Search for the cell housing the specified text and yield its [x, y] center coordinate. 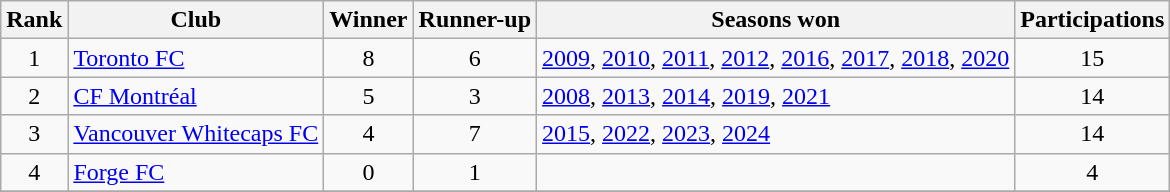
Runner-up [475, 20]
2008, 2013, 2014, 2019, 2021 [776, 96]
Seasons won [776, 20]
0 [368, 172]
Toronto FC [196, 58]
Participations [1092, 20]
2 [34, 96]
7 [475, 134]
CF Montréal [196, 96]
5 [368, 96]
8 [368, 58]
Winner [368, 20]
2015, 2022, 2023, 2024 [776, 134]
Club [196, 20]
6 [475, 58]
Rank [34, 20]
Forge FC [196, 172]
15 [1092, 58]
Vancouver Whitecaps FC [196, 134]
2009, 2010, 2011, 2012, 2016, 2017, 2018, 2020 [776, 58]
